Output the (X, Y) coordinate of the center of the cell containing the given text.  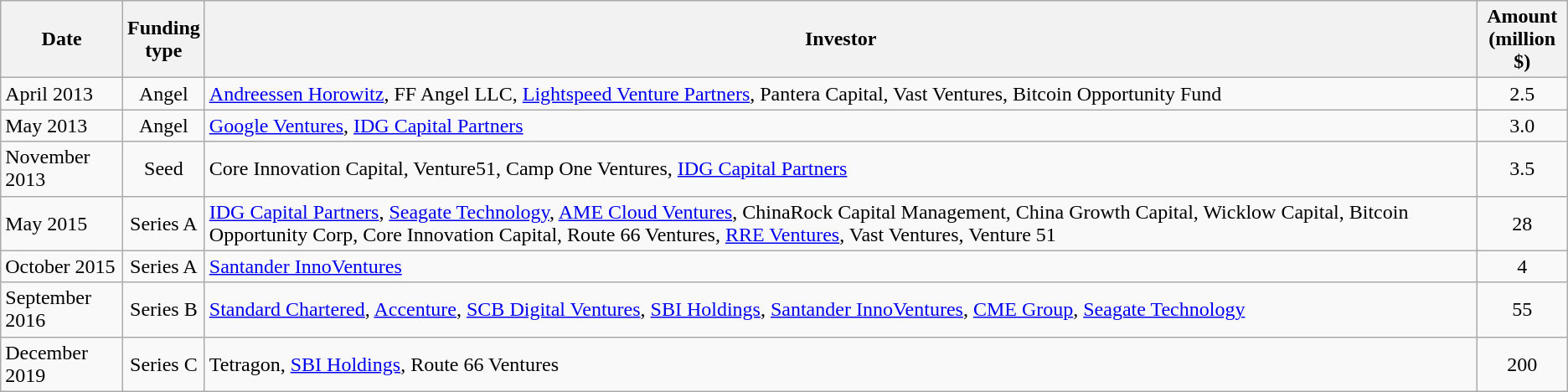
28 (1522, 223)
3.5 (1522, 169)
Santander InnoVentures (841, 266)
Series C (163, 364)
May 2013 (62, 126)
Andreessen Horowitz, FF Angel LLC, Lightspeed Venture Partners, Pantera Capital, Vast Ventures, Bitcoin Opportunity Fund (841, 94)
April 2013 (62, 94)
Standard Chartered, Accenture, SCB Digital Ventures, SBI Holdings, Santander InnoVentures, CME Group, Seagate Technology (841, 310)
2.5 (1522, 94)
September 2016 (62, 310)
Date (62, 39)
December 2019 (62, 364)
Investor (841, 39)
55 (1522, 310)
200 (1522, 364)
Series B (163, 310)
Seed (163, 169)
3.0 (1522, 126)
Core Innovation Capital, Venture51, Camp One Ventures, IDG Capital Partners (841, 169)
4 (1522, 266)
Funding type (163, 39)
Tetragon, SBI Holdings, Route 66 Ventures (841, 364)
Amount (million $) (1522, 39)
May 2015 (62, 223)
Google Ventures, IDG Capital Partners (841, 126)
November 2013 (62, 169)
October 2015 (62, 266)
